Provide the (x, y) coordinate of the cell's center where the given text is located.  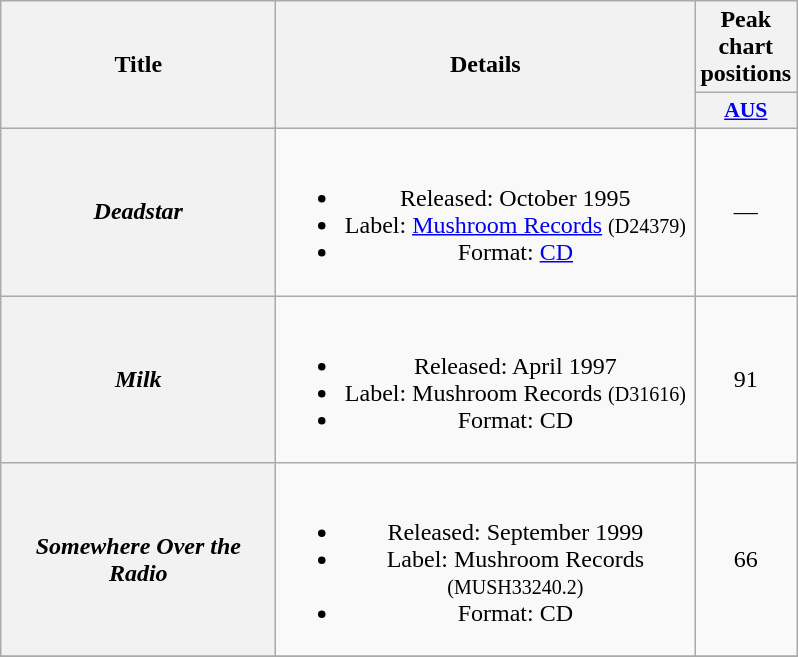
Title (138, 65)
66 (746, 560)
Somewhere Over the Radio (138, 560)
Milk (138, 380)
Peak chart positions (746, 47)
Deadstar (138, 212)
Released: September 1999Label: Mushroom Records (MUSH33240.2)Format: CD (486, 560)
— (746, 212)
Released: April 1997Label: Mushroom Records (D31616)Format: CD (486, 380)
Details (486, 65)
Released: October 1995Label: Mushroom Records (D24379)Format: CD (486, 212)
91 (746, 380)
AUS (746, 111)
